Search for the cell housing the specified text and yield its [X, Y] center coordinate. 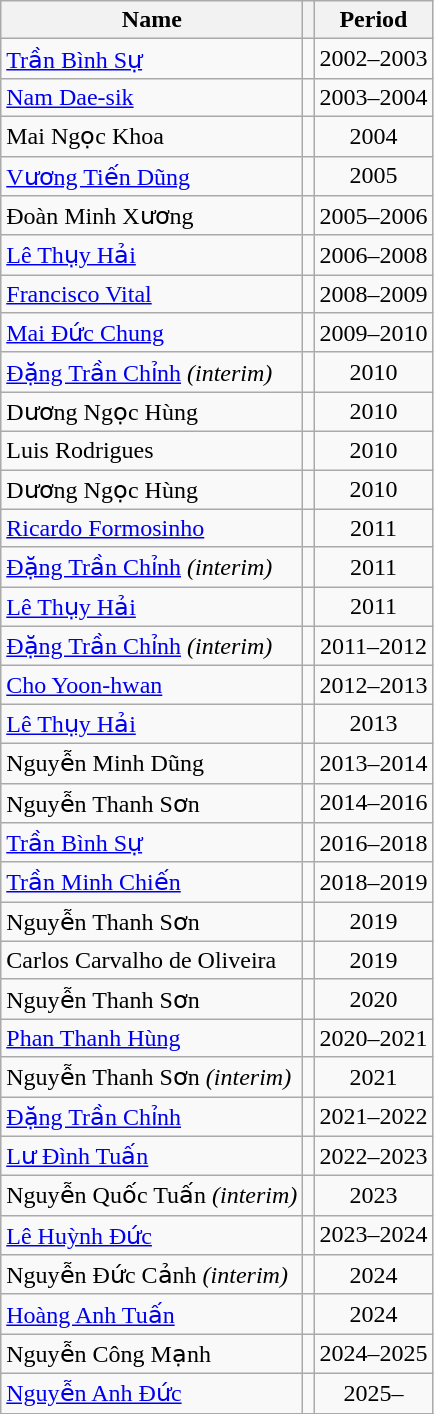
2025– [374, 1393]
Hoàng Anh Tuấn [152, 1314]
Trần Minh Chiến [152, 882]
Ricardo Formosinho [152, 528]
2022–2023 [374, 1156]
Nguyễn Đức Cảnh (interim) [152, 1275]
Nguyễn Anh Đức [152, 1393]
2016–2018 [374, 843]
2006–2008 [374, 255]
Period [374, 20]
2021–2022 [374, 1116]
2012–2013 [374, 685]
2009–2010 [374, 333]
Nguyễn Công Mạnh [152, 1354]
Lê Huỳnh Đức [152, 1235]
2014–2016 [374, 803]
2023 [374, 1196]
2023–2024 [374, 1235]
Luis Rodrigues [152, 450]
2005–2006 [374, 216]
2018–2019 [374, 882]
Đặng Trần Chỉnh [152, 1116]
Lư Đình Tuấn [152, 1156]
2002–2003 [374, 59]
2004 [374, 136]
2013 [374, 724]
Cho Yoon-hwan [152, 685]
Mai Ngọc Khoa [152, 136]
2008–2009 [374, 294]
2003–2004 [374, 97]
Name [152, 20]
2005 [374, 176]
2024–2025 [374, 1354]
2020–2021 [374, 1038]
2020 [374, 999]
Đoàn Minh Xương [152, 216]
Nguyễn Thanh Sơn (interim) [152, 1077]
Phan Thanh Hùng [152, 1038]
2011–2012 [374, 646]
Nguyễn Quốc Tuấn (interim) [152, 1196]
Vương Tiến Dũng [152, 176]
Mai Đức Chung [152, 333]
Nam Dae-sik [152, 97]
2021 [374, 1077]
Carlos Carvalho de Oliveira [152, 960]
2013–2014 [374, 763]
Francisco Vital [152, 294]
Nguyễn Minh Dũng [152, 763]
